Identify which cell holds the provided text, then report its [X, Y] central coordinate. 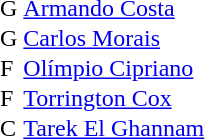
Olímpio Cipriano [114, 68]
Torrington Cox [114, 98]
G [8, 38]
Carlos Morais [114, 38]
